Provide the (x, y) coordinate of the cell's center where the given text is located.  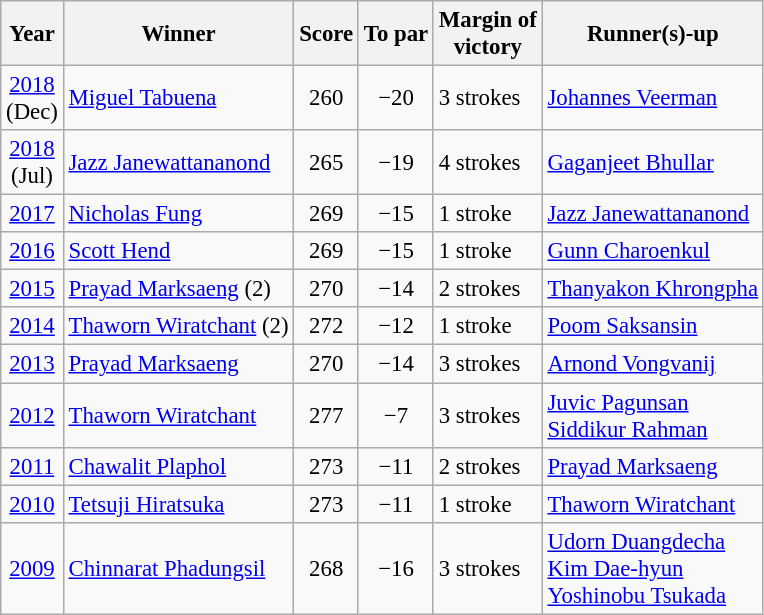
Thaworn Wiratchant (2) (178, 327)
Tetsuji Hiratsuka (178, 504)
2015 (32, 289)
−12 (396, 327)
Thanyakon Khrongpha (652, 289)
Gaganjeet Bhullar (652, 162)
Poom Saksansin (652, 327)
2017 (32, 214)
268 (326, 568)
260 (326, 98)
Gunn Charoenkul (652, 251)
277 (326, 416)
−19 (396, 162)
To par (396, 34)
Winner (178, 34)
Johannes Veerman (652, 98)
2012 (32, 416)
Runner(s)-up (652, 34)
Chinnarat Phadungsil (178, 568)
Score (326, 34)
Year (32, 34)
Margin ofvictory (488, 34)
Scott Hend (178, 251)
Udorn Duangdecha Kim Dae-hyun Yoshinobu Tsukada (652, 568)
2009 (32, 568)
Nicholas Fung (178, 214)
4 strokes (488, 162)
2011 (32, 466)
2014 (32, 327)
Arnond Vongvanij (652, 364)
2010 (32, 504)
272 (326, 327)
2013 (32, 364)
Miguel Tabuena (178, 98)
Prayad Marksaeng (2) (178, 289)
−16 (396, 568)
2018(Jul) (32, 162)
−20 (396, 98)
265 (326, 162)
2018(Dec) (32, 98)
Chawalit Plaphol (178, 466)
−7 (396, 416)
2016 (32, 251)
Juvic Pagunsan Siddikur Rahman (652, 416)
